Scan for the cell matching the given text and deliver its [x, y] coordinate at center. 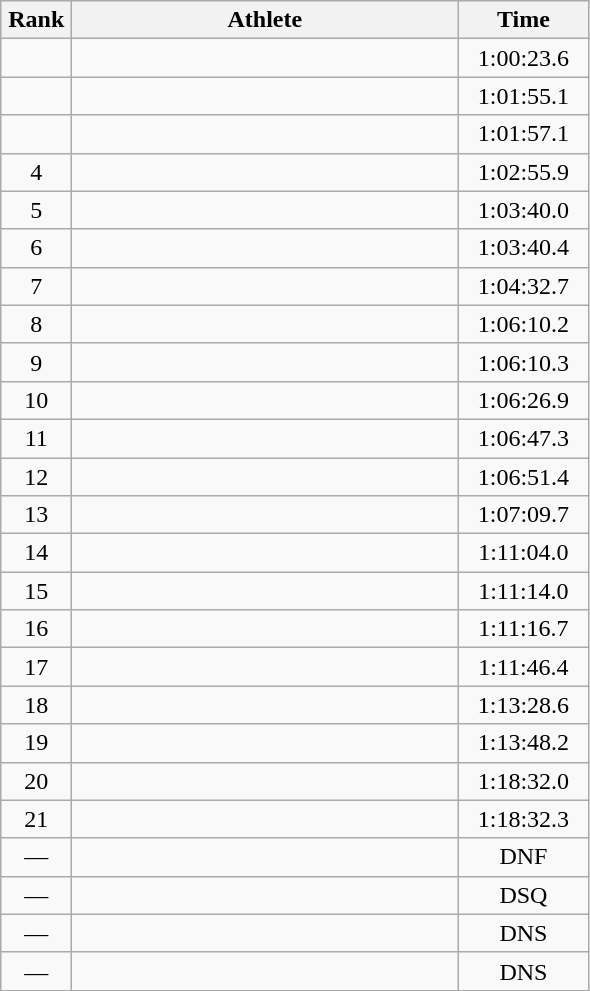
1:06:51.4 [524, 477]
21 [36, 819]
1:06:47.3 [524, 438]
7 [36, 286]
19 [36, 743]
1:11:04.0 [524, 553]
1:06:10.2 [524, 324]
1:11:16.7 [524, 629]
1:13:28.6 [524, 705]
17 [36, 667]
4 [36, 172]
10 [36, 400]
1:07:09.7 [524, 515]
Time [524, 20]
1:11:46.4 [524, 667]
DSQ [524, 895]
13 [36, 515]
5 [36, 210]
1:06:10.3 [524, 362]
16 [36, 629]
1:18:32.0 [524, 781]
12 [36, 477]
1:03:40.4 [524, 248]
18 [36, 705]
11 [36, 438]
6 [36, 248]
1:06:26.9 [524, 400]
1:03:40.0 [524, 210]
1:01:55.1 [524, 96]
9 [36, 362]
14 [36, 553]
1:18:32.3 [524, 819]
1:01:57.1 [524, 134]
1:11:14.0 [524, 591]
Rank [36, 20]
8 [36, 324]
20 [36, 781]
1:04:32.7 [524, 286]
DNF [524, 857]
Athlete [265, 20]
1:00:23.6 [524, 58]
1:02:55.9 [524, 172]
15 [36, 591]
1:13:48.2 [524, 743]
